Detect which cell encompasses the target text, then output its [x, y] center coordinate. 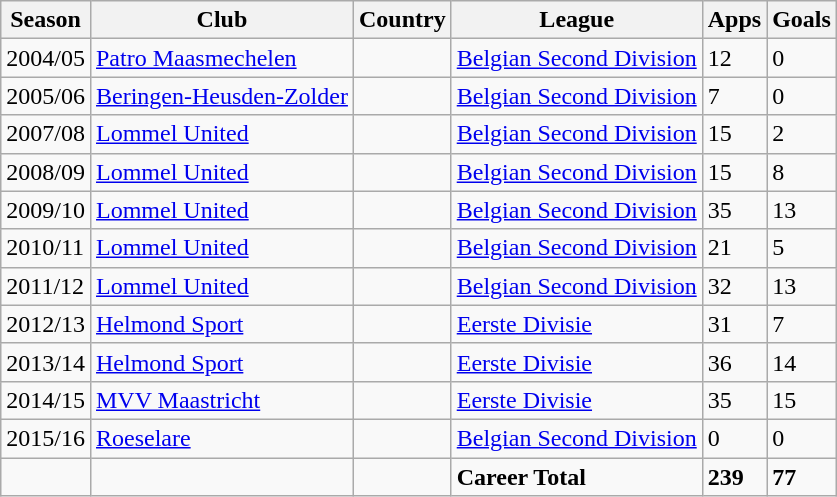
2011/12 [46, 286]
32 [734, 286]
5 [802, 248]
MVV Maastricht [222, 400]
2009/10 [46, 210]
Goals [802, 20]
Career Total [576, 477]
Roeselare [222, 438]
2004/05 [46, 58]
2 [802, 134]
2014/15 [46, 400]
2005/06 [46, 96]
Patro Maasmechelen [222, 58]
12 [734, 58]
21 [734, 248]
Country [402, 20]
Club [222, 20]
31 [734, 324]
2007/08 [46, 134]
2015/16 [46, 438]
2008/09 [46, 172]
36 [734, 362]
2010/11 [46, 248]
League [576, 20]
2012/13 [46, 324]
Apps [734, 20]
239 [734, 477]
Beringen-Heusden-Zolder [222, 96]
2013/14 [46, 362]
Season [46, 20]
14 [802, 362]
77 [802, 477]
8 [802, 172]
